Determine the [X, Y] coordinate at the center of the cell enclosing the given text.  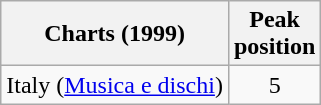
Charts (1999) [115, 34]
5 [274, 85]
Peakposition [274, 34]
Italy (Musica e dischi) [115, 85]
